Return [X, Y] of the center of cell containing provided text 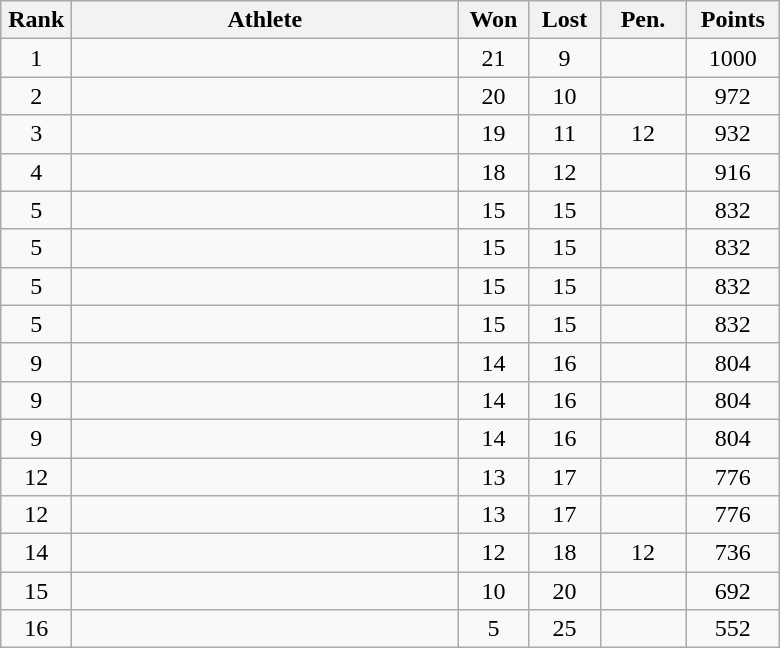
2 [36, 96]
Won [494, 20]
Lost [564, 20]
25 [564, 629]
21 [494, 58]
19 [494, 134]
Rank [36, 20]
1000 [733, 58]
Points [733, 20]
552 [733, 629]
Athlete [265, 20]
916 [733, 172]
3 [36, 134]
11 [564, 134]
4 [36, 172]
972 [733, 96]
932 [733, 134]
Pen. [643, 20]
736 [733, 553]
1 [36, 58]
692 [733, 591]
